Return [x, y] of the center of cell containing provided text 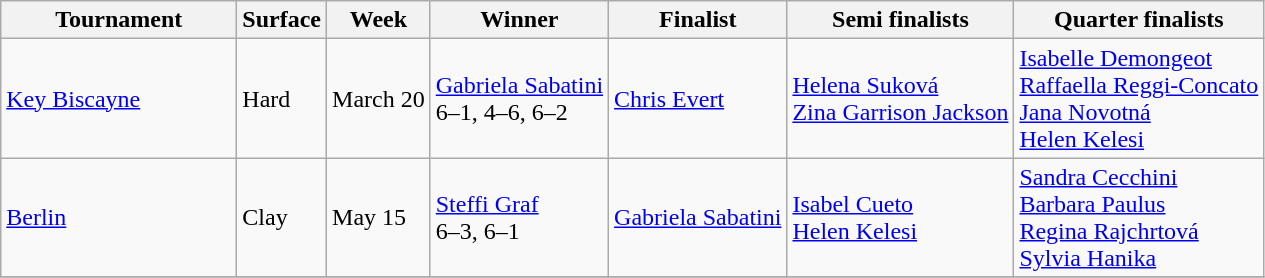
March 20 [379, 98]
Finalist [698, 20]
Hard [282, 98]
Gabriela Sabatini [698, 218]
Key Biscayne [119, 98]
Chris Evert [698, 98]
Week [379, 20]
Sandra Cecchini Barbara Paulus Regina Rajchrtová Sylvia Hanika [1139, 218]
Tournament [119, 20]
Clay [282, 218]
Surface [282, 20]
Helena Suková Zina Garrison Jackson [900, 98]
Semi finalists [900, 20]
Quarter finalists [1139, 20]
Gabriela Sabatini 6–1, 4–6, 6–2 [519, 98]
Steffi Graf 6–3, 6–1 [519, 218]
Winner [519, 20]
Isabel Cueto Helen Kelesi [900, 218]
Berlin [119, 218]
Isabelle Demongeot Raffaella Reggi-Concato Jana Novotná Helen Kelesi [1139, 98]
May 15 [379, 218]
